Capture the cell that displays the provided text and extract its (X, Y) central coordinate. 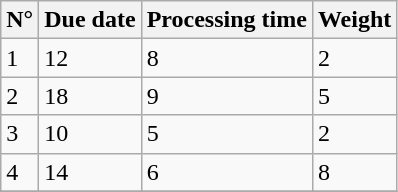
3 (20, 134)
Processing time (226, 20)
12 (90, 58)
6 (226, 172)
Weight (354, 20)
10 (90, 134)
18 (90, 96)
14 (90, 172)
9 (226, 96)
N° (20, 20)
Due date (90, 20)
1 (20, 58)
4 (20, 172)
